Find where the given text appears and provide that cell's center as (x, y) coordinate. 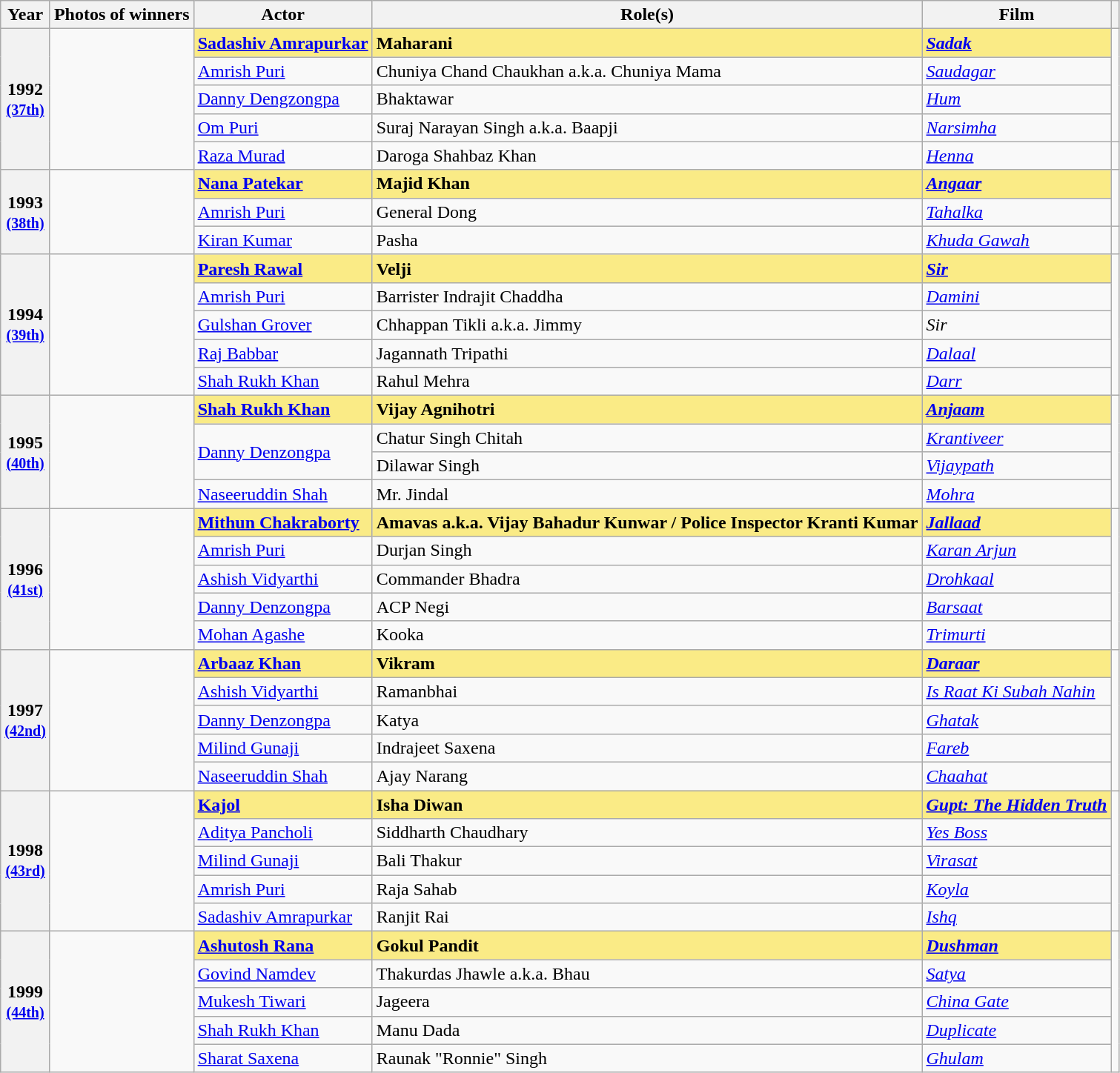
1999(44th) (25, 1002)
Actor (283, 15)
Vikram (647, 663)
Gokul Pandit (647, 946)
Om Puri (283, 127)
Duplicate (1017, 1030)
Vijay Agnihotri (647, 410)
Virasat (1017, 861)
Barrister Indrajit Chaddha (647, 296)
Gupt: The Hidden Truth (1017, 804)
Sharat Saxena (283, 1058)
Thakurdas Jhawle a.k.a. Bhau (647, 974)
1997(42nd) (25, 720)
Drohkaal (1017, 579)
Kajol (283, 804)
Trimurti (1017, 635)
General Dong (647, 212)
Vijaypath (1017, 466)
Tahalka (1017, 212)
1993(38th) (25, 212)
Mithun Chakraborty (283, 522)
Ajay Narang (647, 776)
Raja Sahab (647, 889)
Khuda Gawah (1017, 240)
Commander Bhadra (647, 579)
Ghulam (1017, 1058)
Karan Arjun (1017, 551)
Durjan Singh (647, 551)
Fareb (1017, 748)
Daraar (1017, 663)
Damini (1017, 296)
Ghatak (1017, 720)
Satya (1017, 974)
Chuniya Chand Chaukhan a.k.a. Chuniya Mama (647, 71)
Siddharth Chaudhary (647, 833)
Ramanbhai (647, 691)
Chatur Singh Chitah (647, 438)
Henna (1017, 156)
1994(39th) (25, 325)
Amavas a.k.a. Vijay Bahadur Kunwar / Police Inspector Kranti Kumar (647, 522)
Rahul Mehra (647, 382)
Chhappan Tikli a.k.a. Jimmy (647, 325)
Mohan Agashe (283, 635)
Kiran Kumar (283, 240)
Mukesh Tiwari (283, 1002)
Paresh Rawal (283, 268)
Narsimha (1017, 127)
Photos of winners (122, 15)
Katya (647, 720)
Koyla (1017, 889)
Darr (1017, 382)
Jagannath Tripathi (647, 353)
Ishq (1017, 917)
Dilawar Singh (647, 466)
Dalaal (1017, 353)
1998(43rd) (25, 860)
Bali Thakur (647, 861)
Raj Babbar (283, 353)
Is Raat Ki Subah Nahin (1017, 691)
Hum (1017, 99)
1995(40th) (25, 452)
Jallaad (1017, 522)
Mohra (1017, 494)
Yes Boss (1017, 833)
Kooka (647, 635)
Pasha (647, 240)
Daroga Shahbaz Khan (647, 156)
Ashutosh Rana (283, 946)
Raza Murad (283, 156)
Isha Diwan (647, 804)
Aditya Pancholi (283, 833)
Sadak (1017, 43)
1992(37th) (25, 99)
1996(41st) (25, 579)
Mr. Jindal (647, 494)
Film (1017, 15)
Year (25, 15)
Role(s) (647, 15)
Gulshan Grover (283, 325)
Maharani (647, 43)
Indrajeet Saxena (647, 748)
Raunak "Ronnie" Singh (647, 1058)
ACP Negi (647, 607)
China Gate (1017, 1002)
Chaahat (1017, 776)
Govind Namdev (283, 974)
Saudagar (1017, 71)
Angaar (1017, 184)
Suraj Narayan Singh a.k.a. Baapji (647, 127)
Velji (647, 268)
Arbaaz Khan (283, 663)
Danny Dengzongpa (283, 99)
Dushman (1017, 946)
Majid Khan (647, 184)
Barsaat (1017, 607)
Anjaam (1017, 410)
Jageera (647, 1002)
Ranjit Rai (647, 917)
Manu Dada (647, 1030)
Krantiveer (1017, 438)
Nana Patekar (283, 184)
Bhaktawar (647, 99)
